Capture the cell that displays the provided text and extract its [x, y] central coordinate. 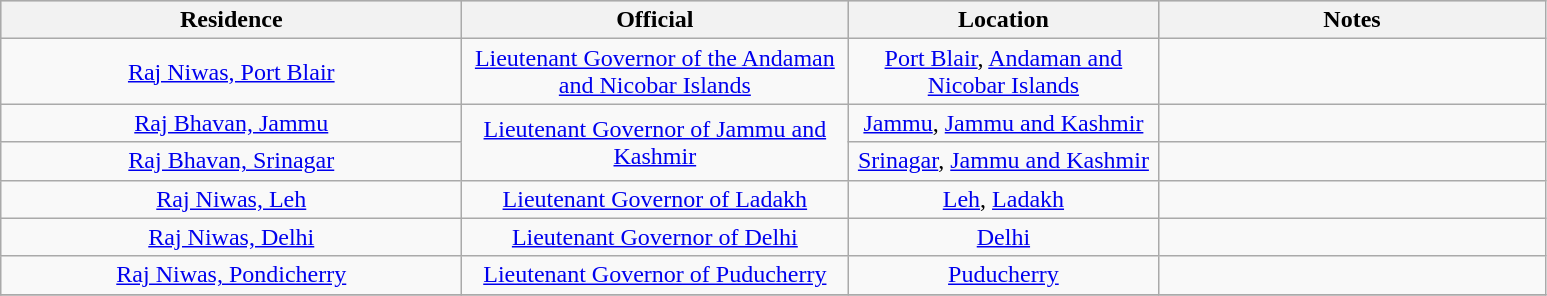
Official [655, 20]
Raj Bhavan, Srinagar [232, 161]
Lieutenant Governor of Delhi [655, 237]
Srinagar, Jammu and Kashmir [1004, 161]
Lieutenant Governor of Ladakh [655, 199]
Port Blair, Andaman and Nicobar Islands [1004, 72]
Lieutenant Governor of the Andaman and Nicobar Islands [655, 72]
Residence [232, 20]
Location [1004, 20]
Raj Bhavan, Jammu [232, 123]
Raj Niwas, Port Blair [232, 72]
Puducherry [1004, 275]
Leh, Ladakh [1004, 199]
Raj Niwas, Leh [232, 199]
Notes [1352, 20]
Delhi [1004, 237]
Raj Niwas, Delhi [232, 237]
Jammu, Jammu and Kashmir [1004, 123]
Lieutenant Governor of Puducherry [655, 275]
Lieutenant Governor of Jammu and Kashmir [655, 142]
Raj Niwas, Pondicherry [232, 275]
